Output the [X, Y] coordinate of the center of the cell containing the given text.  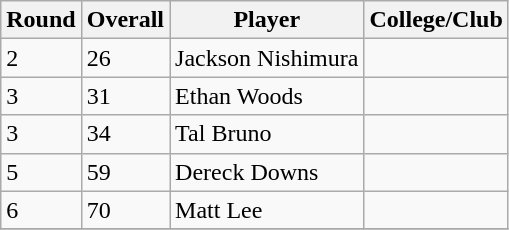
Player [267, 20]
Overall [125, 20]
59 [125, 172]
College/Club [436, 20]
Ethan Woods [267, 96]
Jackson Nishimura [267, 58]
Matt Lee [267, 210]
2 [41, 58]
26 [125, 58]
6 [41, 210]
31 [125, 96]
Round [41, 20]
70 [125, 210]
34 [125, 134]
Dereck Downs [267, 172]
5 [41, 172]
Tal Bruno [267, 134]
